Extract the [X, Y] coordinate from the center of the cell holding the provided text.  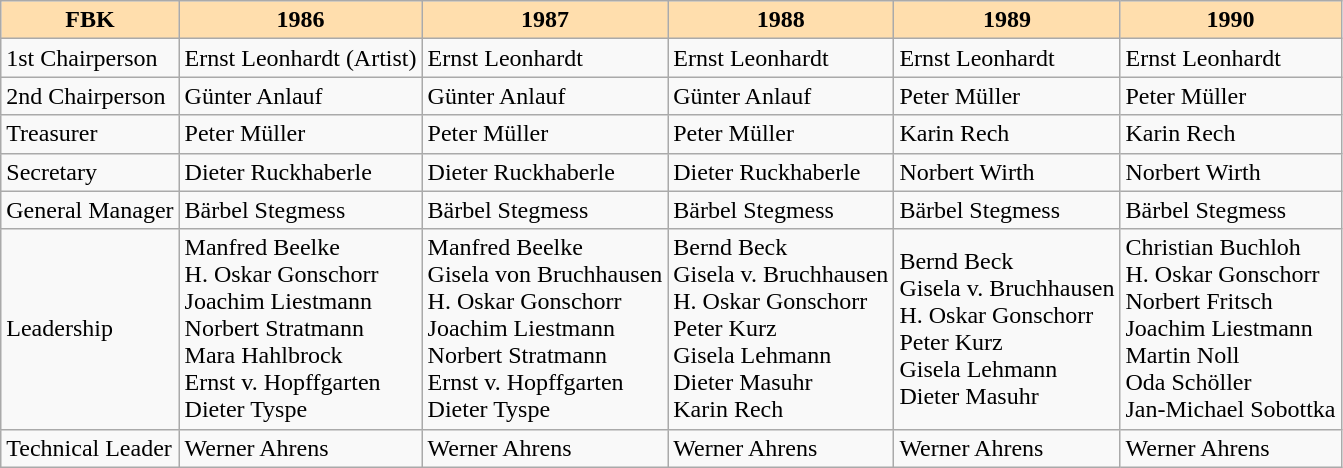
1990 [1230, 20]
Leadership [90, 329]
Bernd BeckGisela v. BruchhausenH. Oskar GonschorrPeter KurzGisela LehmannDieter Masuhr [1007, 329]
Manfred BeelkeH. Oskar GonschorrJoachim LiestmannNorbert StratmannMara HahlbrockErnst v. HopffgartenDieter Tyspe [300, 329]
Technical Leader [90, 448]
FBK [90, 20]
Treasurer [90, 134]
1989 [1007, 20]
1987 [545, 20]
Manfred BeelkeGisela von BruchhausenH. Oskar GonschorrJoachim LiestmannNorbert StratmannErnst v. HopffgartenDieter Tyspe [545, 329]
Secretary [90, 172]
General Manager [90, 210]
1986 [300, 20]
1988 [781, 20]
1st Chairperson [90, 58]
Bernd BeckGisela v. BruchhausenH. Oskar GonschorrPeter KurzGisela LehmannDieter MasuhrKarin Rech [781, 329]
Christian BuchlohH. Oskar GonschorrNorbert FritschJoachim LiestmannMartin NollOda SchöllerJan-Michael Sobottka [1230, 329]
Ernst Leonhardt (Artist) [300, 58]
2nd Chairperson [90, 96]
